Extract the [x, y] coordinate from the center of the cell holding the provided text.  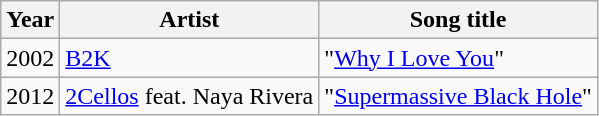
Artist [190, 20]
Song title [458, 20]
"Why I Love You" [458, 58]
2012 [30, 96]
2002 [30, 58]
B2K [190, 58]
2Cellos feat. Naya Rivera [190, 96]
"Supermassive Black Hole" [458, 96]
Year [30, 20]
